Output the [x, y] coordinate of the center of the cell containing the given text.  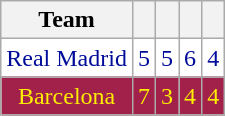
7 [144, 96]
Team [67, 20]
3 [168, 96]
Real Madrid [67, 58]
6 [190, 58]
Barcelona [67, 96]
